Detect which cell encompasses the target text, then output its [x, y] center coordinate. 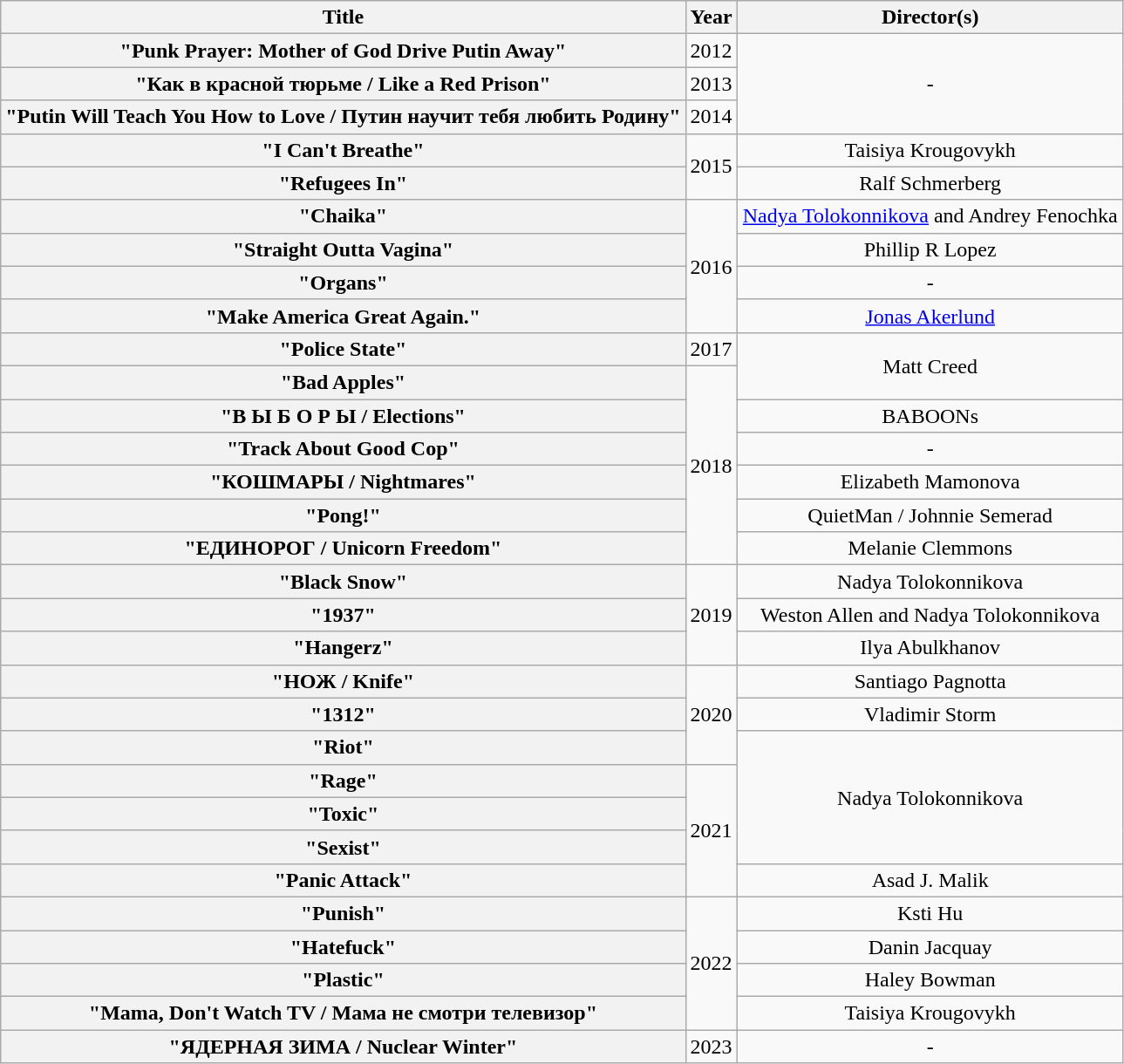
Year [712, 17]
"Sexist" [344, 847]
"Make America Great Again." [344, 316]
"КОШМАРЫ / Nightmares" [344, 482]
Haley Bowman [930, 980]
"ЯДЕРНАЯ ЗИМА / Nuclear Winter" [344, 1047]
"Pong!" [344, 515]
"Hangerz" [344, 648]
2015 [712, 167]
"Mama, Don't Watch TV / Мама не смотри телевизор" [344, 1013]
2012 [712, 51]
Ksti Hu [930, 913]
BABOONs [930, 416]
Director(s) [930, 17]
"Hatefuck" [344, 946]
2017 [712, 349]
2022 [712, 963]
"Как в красной тюрьме / Like a Red Prison" [344, 84]
"НОЖ / Knife" [344, 681]
"Black Snow" [344, 582]
"Rage" [344, 781]
Santiago Pagnotta [930, 681]
2021 [712, 830]
"Track About Good Cop" [344, 449]
Ilya Abulkhanov [930, 648]
"В Ы Б О Р Ы / Elections" [344, 416]
"Riot" [344, 747]
Nadya Tolokonnikova and Andrey Fenochka [930, 216]
Title [344, 17]
"Punk Prayer: Mother of God Drive Putin Away" [344, 51]
2016 [712, 266]
Matt Creed [930, 365]
2020 [712, 714]
"Toxic" [344, 814]
"ЕДИНОРОГ / Unicorn Freedom" [344, 549]
Weston Allen and Nadya Tolokonnikova [930, 615]
2018 [712, 465]
2014 [712, 117]
2013 [712, 84]
2023 [712, 1047]
Danin Jacquay [930, 946]
"1937" [344, 615]
Phillip R Lopez [930, 249]
Asad J. Malik [930, 880]
"Bad Apples" [344, 382]
"Straight Outta Vagina" [344, 249]
Vladimir Storm [930, 714]
"Plastic" [344, 980]
"I Can't Breathe" [344, 150]
Elizabeth Mamonova [930, 482]
QuietMan / Johnnie Semerad [930, 515]
Jonas Akerlund [930, 316]
Melanie Clemmons [930, 549]
Ralf Schmerberg [930, 183]
"1312" [344, 714]
"Refugees In" [344, 183]
"Panic Attack" [344, 880]
"Organs" [344, 283]
"Putin Will Teach You How to Love / Путин научит тебя любить Родину" [344, 117]
2019 [712, 615]
"Chaika" [344, 216]
"Punish" [344, 913]
"Police State" [344, 349]
